Locate the cell with the specified text and output its (X, Y) center coordinate. 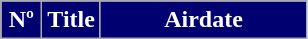
Nº (22, 20)
Airdate (203, 20)
Title (72, 20)
